Capture the cell that displays the provided text and extract its (X, Y) central coordinate. 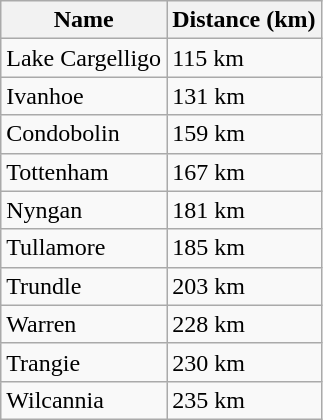
Nyngan (84, 210)
Ivanhoe (84, 96)
159 km (244, 134)
203 km (244, 286)
Tullamore (84, 248)
Tottenham (84, 172)
Warren (84, 324)
115 km (244, 58)
Condobolin (84, 134)
167 km (244, 172)
235 km (244, 400)
Trangie (84, 362)
131 km (244, 96)
Lake Cargelligo (84, 58)
181 km (244, 210)
230 km (244, 362)
Name (84, 20)
Wilcannia (84, 400)
Trundle (84, 286)
185 km (244, 248)
228 km (244, 324)
Distance (km) (244, 20)
